Provide the (x, y) coordinate of the cell's center where the given text is located.  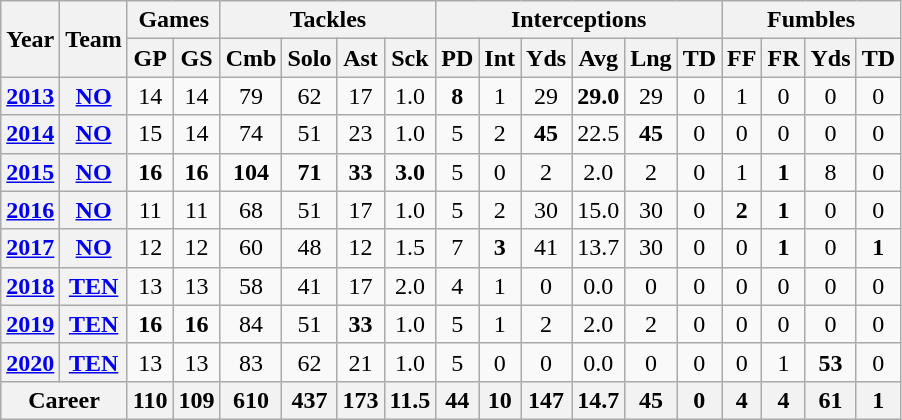
FF (742, 58)
173 (360, 400)
3 (500, 248)
2013 (30, 96)
Fumbles (812, 20)
22.5 (598, 134)
74 (251, 134)
2016 (30, 210)
Sck (410, 58)
1.5 (410, 248)
437 (310, 400)
110 (150, 400)
15 (150, 134)
68 (251, 210)
109 (196, 400)
2018 (30, 286)
53 (830, 362)
7 (458, 248)
14.7 (598, 400)
147 (546, 400)
Ast (360, 58)
2020 (30, 362)
15.0 (598, 210)
Year (30, 39)
29.0 (598, 96)
610 (251, 400)
PD (458, 58)
Avg (598, 58)
Games (174, 20)
2014 (30, 134)
13.7 (598, 248)
Cmb (251, 58)
GP (150, 58)
Team (94, 39)
48 (310, 248)
11.5 (410, 400)
Interceptions (579, 20)
60 (251, 248)
84 (251, 324)
44 (458, 400)
71 (310, 172)
Tackles (328, 20)
58 (251, 286)
Solo (310, 58)
3.0 (410, 172)
10 (500, 400)
2015 (30, 172)
FR (784, 58)
104 (251, 172)
2017 (30, 248)
2019 (30, 324)
83 (251, 362)
23 (360, 134)
21 (360, 362)
Int (500, 58)
Lng (651, 58)
GS (196, 58)
61 (830, 400)
Career (64, 400)
79 (251, 96)
